Output the [X, Y] coordinate of the center of the cell containing the given text.  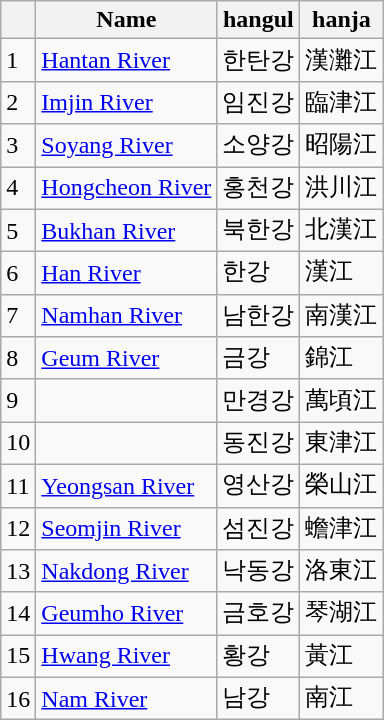
남한강 [258, 316]
Hwang River [126, 656]
Imjin River [126, 102]
북한강 [258, 230]
남강 [258, 698]
영산강 [258, 486]
南江 [342, 698]
Geum River [126, 358]
昭陽江 [342, 146]
臨津江 [342, 102]
임진강 [258, 102]
洪川江 [342, 188]
16 [18, 698]
12 [18, 528]
Bukhan River [126, 230]
황강 [258, 656]
4 [18, 188]
Hantan River [126, 60]
한탄강 [258, 60]
10 [18, 444]
Nam River [126, 698]
南漢江 [342, 316]
섬진강 [258, 528]
만경강 [258, 400]
Soyang River [126, 146]
Geumho River [126, 614]
黃江 [342, 656]
錦江 [342, 358]
8 [18, 358]
홍천강 [258, 188]
榮山江 [342, 486]
Namhan River [126, 316]
금강 [258, 358]
hanja [342, 20]
1 [18, 60]
Hongcheon River [126, 188]
Yeongsan River [126, 486]
hangul [258, 20]
2 [18, 102]
낙동강 [258, 572]
3 [18, 146]
琴湖江 [342, 614]
5 [18, 230]
14 [18, 614]
漢灘江 [342, 60]
北漢江 [342, 230]
소양강 [258, 146]
11 [18, 486]
蟾津江 [342, 528]
9 [18, 400]
Name [126, 20]
15 [18, 656]
금호강 [258, 614]
동진강 [258, 444]
漢江 [342, 274]
7 [18, 316]
東津江 [342, 444]
한강 [258, 274]
Nakdong River [126, 572]
13 [18, 572]
萬頃江 [342, 400]
洛東江 [342, 572]
6 [18, 274]
Seomjin River [126, 528]
Han River [126, 274]
